Find where the given text appears and provide that cell's center as [X, Y] coordinate. 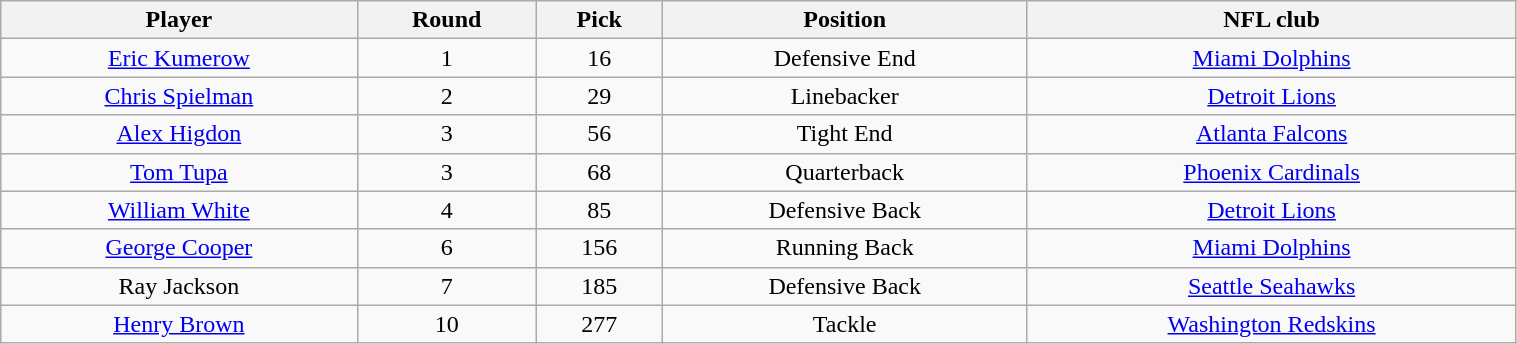
16 [599, 58]
Player [179, 20]
Round [446, 20]
68 [599, 172]
10 [446, 324]
1 [446, 58]
George Cooper [179, 248]
Ray Jackson [179, 286]
Defensive End [844, 58]
Phoenix Cardinals [1272, 172]
29 [599, 96]
Washington Redskins [1272, 324]
Tight End [844, 134]
56 [599, 134]
7 [446, 286]
Atlanta Falcons [1272, 134]
156 [599, 248]
Alex Higdon [179, 134]
Position [844, 20]
Seattle Seahawks [1272, 286]
2 [446, 96]
Pick [599, 20]
185 [599, 286]
Tom Tupa [179, 172]
Chris Spielman [179, 96]
Tackle [844, 324]
Linebacker [844, 96]
Henry Brown [179, 324]
NFL club [1272, 20]
4 [446, 210]
Eric Kumerow [179, 58]
Quarterback [844, 172]
Running Back [844, 248]
6 [446, 248]
William White [179, 210]
277 [599, 324]
85 [599, 210]
